Output the [x, y] coordinate of the center of the cell containing the given text.  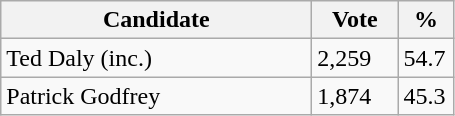
Candidate [156, 20]
1,874 [355, 96]
Ted Daly (inc.) [156, 58]
45.3 [426, 96]
% [426, 20]
Patrick Godfrey [156, 96]
Vote [355, 20]
54.7 [426, 58]
2,259 [355, 58]
